Locate the cell with the specified text and output its [X, Y] center coordinate. 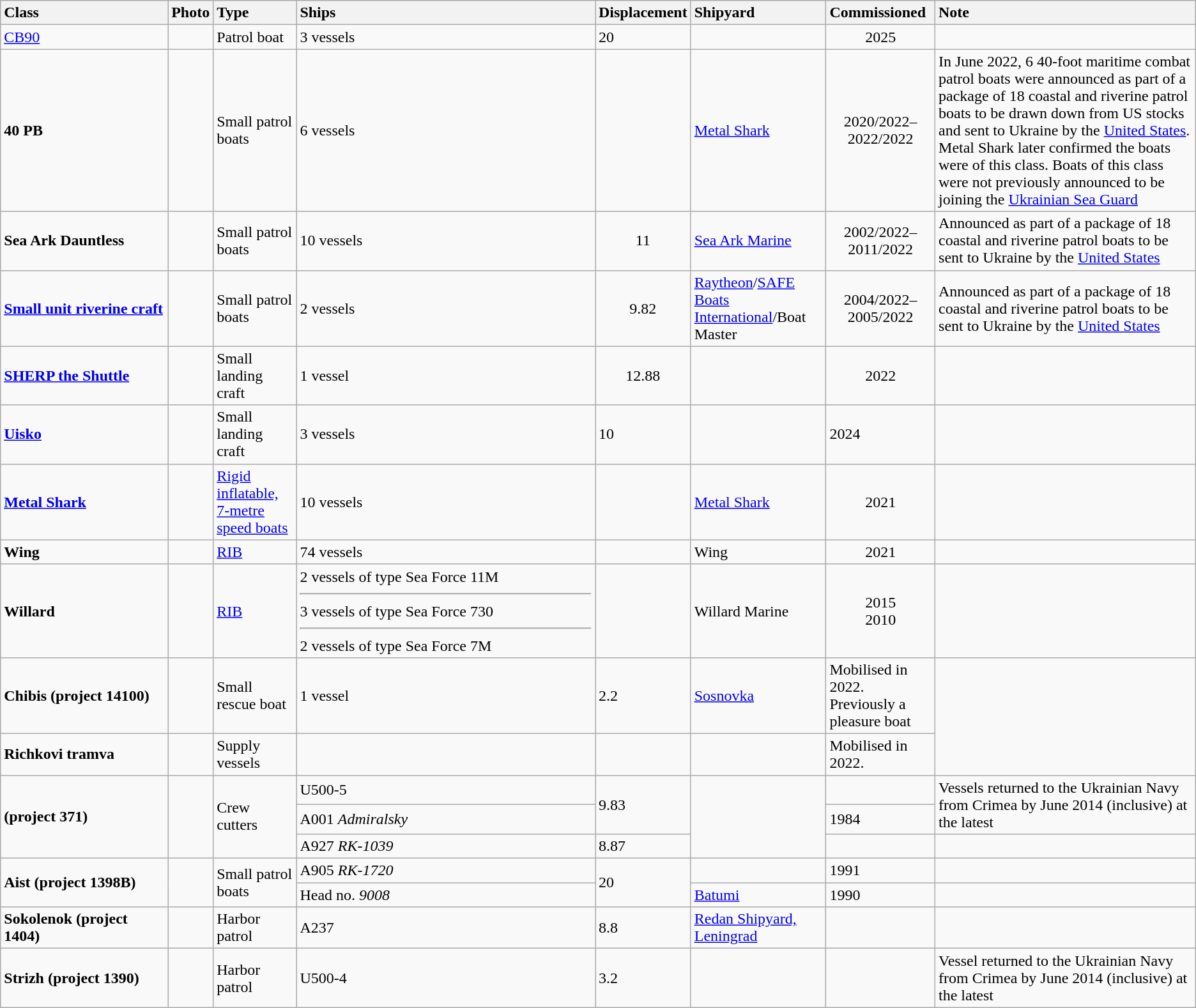
A905 RK-1720 [446, 871]
1990 [880, 895]
CB90 [84, 37]
Sokolenok (project 1404) [84, 928]
(project 371) [84, 817]
Redan Shipyard, Leningrad [758, 928]
8.8 [643, 928]
Richkovi tramva [84, 754]
Willard [84, 611]
Shipyard [758, 13]
A927 RK-1039 [446, 846]
2020/2022–2022/2022 [880, 130]
Head no. 9008 [446, 895]
Displacement [643, 13]
Photo [190, 13]
Strizh (project 1390) [84, 978]
Type [255, 13]
Sosnovka [758, 695]
A237 [446, 928]
Chibis (project 14100) [84, 695]
Ships [446, 13]
Willard Marine [758, 611]
3.2 [643, 978]
Commissioned [880, 13]
2025 [880, 37]
9.83 [643, 805]
Uisko [84, 434]
Mobilised in 2022. Previously a pleasure boat [880, 695]
U500-5 [446, 790]
2024 [880, 434]
Vessel returned to the Ukrainian Navy from Crimea by June 2014 (inclusive) at the latest [1066, 978]
Small rescue boat [255, 695]
12.88 [643, 376]
Vessels returned to the Ukrainian Navy from Crimea by June 2014 (inclusive) at the latest [1066, 805]
Patrol boat [255, 37]
2004/2022–2005/2022 [880, 308]
Supply vessels [255, 754]
Crew cutters [255, 817]
U500-4 [446, 978]
11 [643, 241]
Aist (project 1398B) [84, 883]
40 PB [84, 130]
Class [84, 13]
1984 [880, 820]
1991 [880, 871]
Sea Ark Dauntless [84, 241]
SHERP the Shuttle [84, 376]
Mobilised in 2022. [880, 754]
20152010 [880, 611]
Sea Ark Marine [758, 241]
A001 Admiralsky [446, 820]
Batumi [758, 895]
74 vessels [446, 552]
9.82 [643, 308]
2 vessels of type Sea Force 11M3 vessels of type Sea Force 7302 vessels of type Sea Force 7M [446, 611]
2002/2022–2011/2022 [880, 241]
Rigid inflatable, 7-metre speed boats [255, 502]
Small unit riverine craft [84, 308]
10 [643, 434]
6 vessels [446, 130]
8.87 [643, 846]
2022 [880, 376]
Raytheon/SAFE Boats International/Boat Master [758, 308]
2 vessels [446, 308]
2.2 [643, 695]
Note [1066, 13]
